Search for the cell housing the specified text and yield its (x, y) center coordinate. 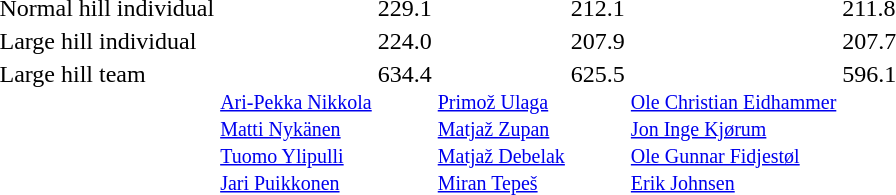
224.0 (404, 41)
207.9 (598, 41)
